Return [X, Y] of the center of cell containing provided text 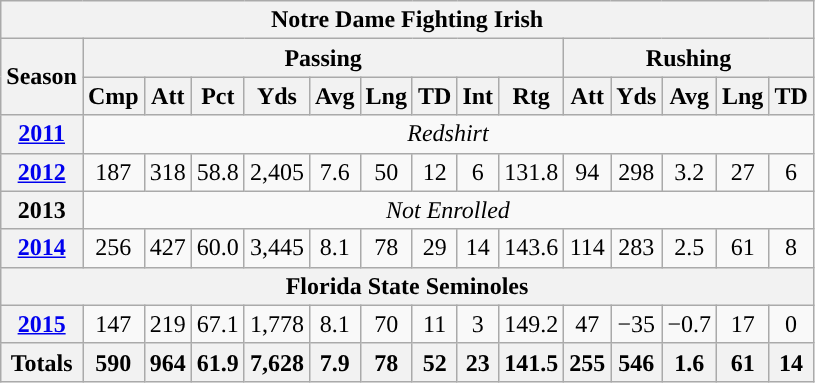
3 [478, 324]
8 [791, 248]
219 [168, 324]
−35 [636, 324]
Passing [322, 58]
131.8 [532, 172]
58.8 [218, 172]
27 [742, 172]
1.6 [690, 362]
964 [168, 362]
283 [636, 248]
Int [478, 96]
Notre Dame Fighting Irish [408, 20]
2,405 [276, 172]
Pct [218, 96]
114 [588, 248]
29 [434, 248]
60.0 [218, 248]
2015 [42, 324]
Not Enrolled [448, 210]
Cmp [113, 96]
298 [636, 172]
2013 [42, 210]
7.9 [334, 362]
50 [386, 172]
−0.7 [690, 324]
52 [434, 362]
Redshirt [448, 134]
546 [636, 362]
Rushing [689, 58]
94 [588, 172]
2011 [42, 134]
256 [113, 248]
143.6 [532, 248]
427 [168, 248]
2014 [42, 248]
61.9 [218, 362]
Season [42, 77]
3,445 [276, 248]
2012 [42, 172]
7,628 [276, 362]
255 [588, 362]
590 [113, 362]
23 [478, 362]
17 [742, 324]
1,778 [276, 324]
2.5 [690, 248]
147 [113, 324]
0 [791, 324]
11 [434, 324]
47 [588, 324]
7.6 [334, 172]
3.2 [690, 172]
141.5 [532, 362]
Florida State Seminoles [408, 286]
67.1 [218, 324]
Totals [42, 362]
12 [434, 172]
149.2 [532, 324]
70 [386, 324]
Rtg [532, 96]
187 [113, 172]
318 [168, 172]
